For the text-containing cell, return its midpoint in (X, Y) coordinate format. 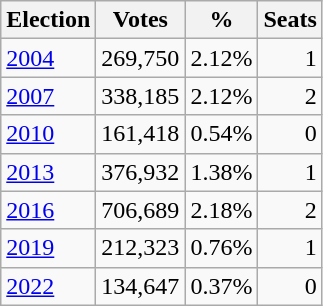
161,418 (140, 134)
2019 (48, 248)
2.18% (222, 210)
338,185 (140, 96)
0.54% (222, 134)
212,323 (140, 248)
% (222, 20)
2010 (48, 134)
2007 (48, 96)
2022 (48, 286)
Election (48, 20)
Seats (290, 20)
269,750 (140, 58)
1.38% (222, 172)
2016 (48, 210)
0.37% (222, 286)
134,647 (140, 286)
Votes (140, 20)
2004 (48, 58)
0.76% (222, 248)
376,932 (140, 172)
706,689 (140, 210)
2013 (48, 172)
